Search for the cell housing the specified text and yield its [x, y] center coordinate. 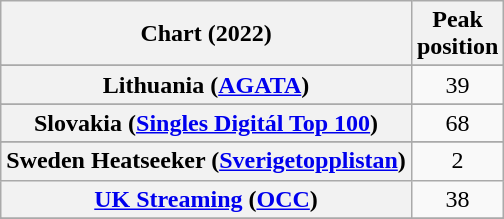
39 [457, 85]
2 [457, 161]
Peakposition [457, 34]
68 [457, 123]
Chart (2022) [206, 34]
UK Streaming (OCC) [206, 199]
38 [457, 199]
Slovakia (Singles Digitál Top 100) [206, 123]
Lithuania (AGATA) [206, 85]
Sweden Heatseeker (Sverigetopplistan) [206, 161]
